Capture the cell that displays the provided text and extract its (x, y) central coordinate. 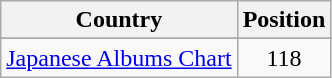
Japanese Albums Chart (119, 58)
Position (284, 20)
Country (119, 20)
118 (284, 58)
